Provide the [x, y] coordinate of the cell's center where the given text is located.  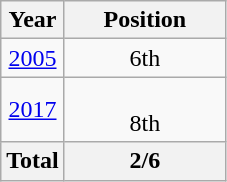
Total [33, 161]
Year [33, 20]
2/6 [144, 161]
6th [144, 58]
8th [144, 110]
Position [144, 20]
2017 [33, 110]
2005 [33, 58]
